Return the [X, Y] coordinate for the center point of the cell that contains the specified text.  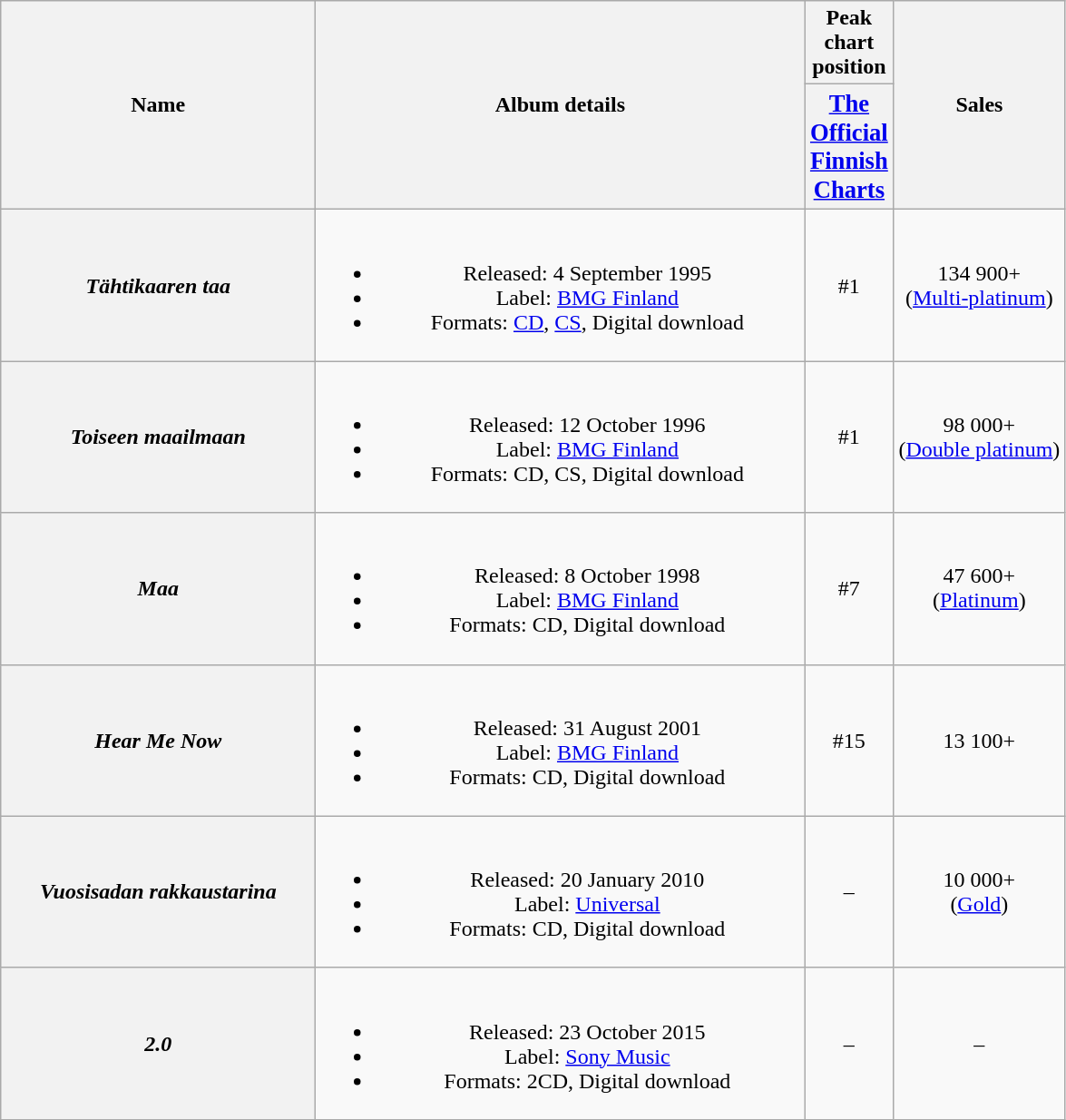
#15 [849, 741]
Name [158, 105]
Vuosisadan rakkaustarina [158, 891]
Released: 20 January 2010Label: UniversalFormats: CD, Digital download [561, 891]
Released: 12 October 1996Label: BMG FinlandFormats: CD, CS, Digital download [561, 437]
Released: 8 October 1998Label: BMG FinlandFormats: CD, Digital download [561, 588]
98 000+(Double platinum) [980, 437]
Tähtikaaren taa [158, 285]
134 900+(Multi-platinum) [980, 285]
Maa [158, 588]
Released: 23 October 2015Label: Sony MusicFormats: 2CD, Digital download [561, 1044]
Sales [980, 105]
47 600+(Platinum) [980, 588]
Album details [561, 105]
Peak chart position [849, 43]
Released: 31 August 2001Label: BMG FinlandFormats: CD, Digital download [561, 741]
#7 [849, 588]
10 000+(Gold) [980, 891]
13 100+ [980, 741]
The Official Finnish Charts [849, 147]
Hear Me Now [158, 741]
Toiseen maailmaan [158, 437]
Released: 4 September 1995Label: BMG FinlandFormats: CD, CS, Digital download [561, 285]
2.0 [158, 1044]
